Provide the (x, y) coordinate of the cell's center where the given text is located.  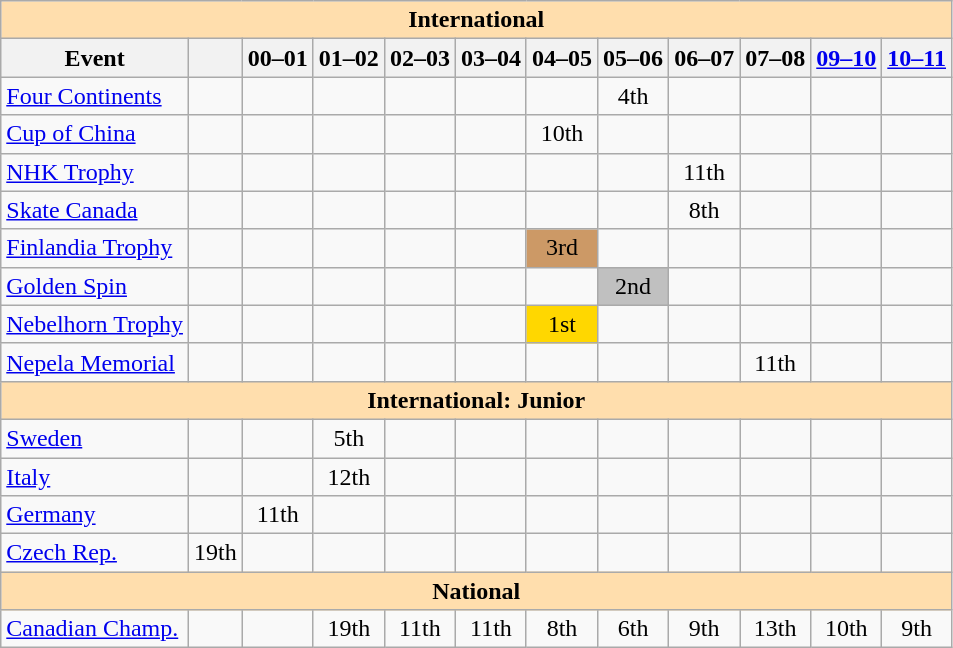
Czech Rep. (95, 553)
Italy (95, 477)
Sweden (95, 438)
Golden Spin (95, 286)
Nebelhorn Trophy (95, 324)
09–10 (846, 58)
5th (348, 438)
3rd (562, 248)
2nd (634, 286)
Cup of China (95, 134)
04–05 (562, 58)
05–06 (634, 58)
6th (634, 629)
00–01 (278, 58)
Germany (95, 515)
Nepela Memorial (95, 362)
01–02 (348, 58)
03–04 (490, 58)
10–11 (917, 58)
02–03 (420, 58)
Canadian Champ. (95, 629)
Skate Canada (95, 210)
NHK Trophy (95, 172)
13th (776, 629)
International (476, 20)
National (476, 591)
4th (634, 96)
07–08 (776, 58)
International: Junior (476, 400)
Finlandia Trophy (95, 248)
06–07 (704, 58)
12th (348, 477)
Four Continents (95, 96)
1st (562, 324)
Event (95, 58)
